Extract the [x, y] coordinate from the center of the cell holding the provided text.  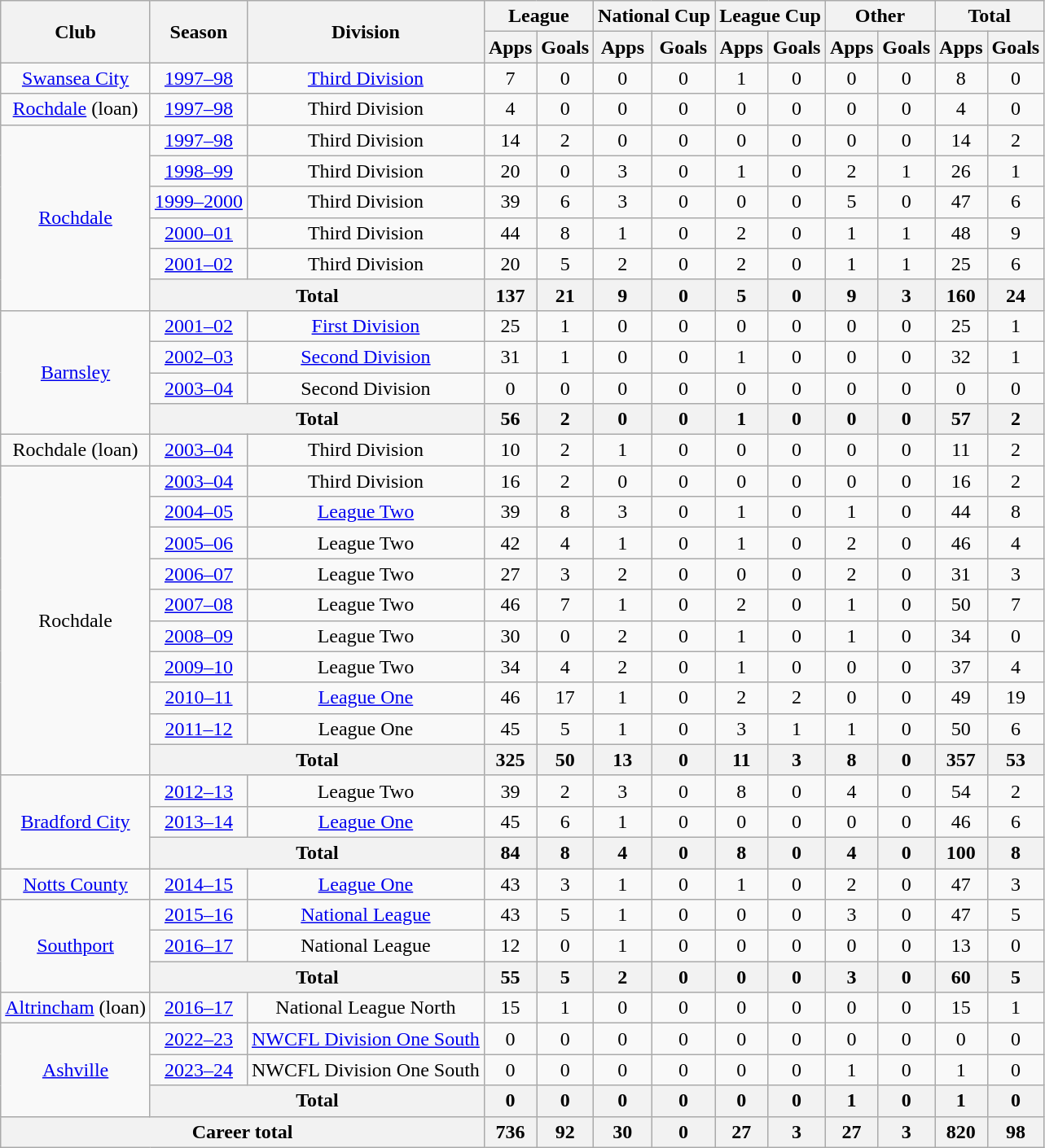
17 [565, 698]
2007–08 [199, 605]
84 [510, 852]
160 [961, 295]
Bradford City [76, 822]
21 [565, 295]
92 [565, 1132]
325 [510, 760]
10 [510, 450]
48 [961, 233]
Club [76, 32]
12 [510, 946]
2023–24 [199, 1070]
1999–2000 [199, 202]
55 [510, 977]
32 [961, 357]
Barnsley [76, 372]
League Cup [771, 16]
357 [961, 760]
53 [1016, 760]
Swansea City [76, 78]
57 [961, 419]
19 [1016, 698]
37 [961, 667]
1998–99 [199, 171]
2000–01 [199, 233]
2014–15 [199, 883]
2013–14 [199, 822]
2008–09 [199, 636]
League [538, 16]
820 [961, 1132]
Notts County [76, 883]
Altrincham (loan) [76, 1008]
Division [365, 32]
2002–03 [199, 357]
2022–23 [199, 1039]
56 [510, 419]
2011–12 [199, 729]
42 [510, 543]
98 [1016, 1132]
2015–16 [199, 915]
49 [961, 698]
Career total [243, 1132]
2009–10 [199, 667]
2004–05 [199, 512]
60 [961, 977]
137 [510, 295]
Southport [76, 946]
2006–07 [199, 574]
Ashville [76, 1070]
National League North [365, 1008]
Other [880, 16]
First Division [365, 326]
54 [961, 791]
26 [961, 171]
736 [510, 1132]
2005–06 [199, 543]
24 [1016, 295]
National Cup [655, 16]
2012–13 [199, 791]
2010–11 [199, 698]
100 [961, 852]
Season [199, 32]
